Extract the [x, y] coordinate from the center of the cell holding the provided text.  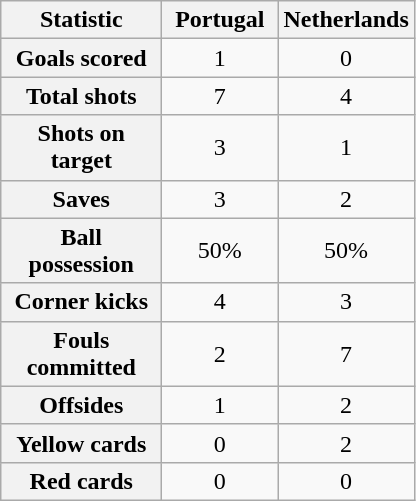
Netherlands [346, 20]
Total shots [82, 96]
Ball possession [82, 250]
Red cards [82, 481]
Shots on target [82, 148]
Portugal [220, 20]
Offsides [82, 405]
Corner kicks [82, 302]
Yellow cards [82, 443]
Goals scored [82, 58]
Fouls committed [82, 354]
Saves [82, 199]
Statistic [82, 20]
